Return [x, y] of the center of cell containing provided text 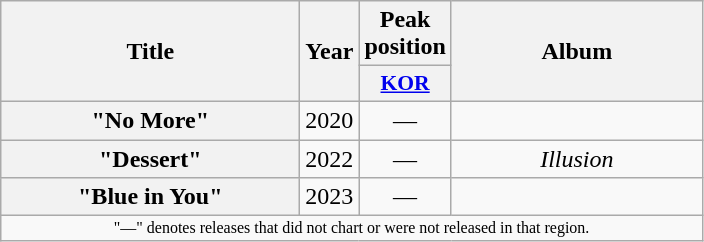
"—" denotes releases that did not chart or were not released in that region. [352, 228]
2023 [330, 197]
Illusion [576, 159]
"No More" [150, 120]
2020 [330, 120]
"Blue in You" [150, 197]
KOR [405, 84]
Year [330, 52]
Title [150, 52]
Peak position [405, 34]
"Dessert" [150, 159]
Album [576, 52]
2022 [330, 159]
